Output the (X, Y) coordinate of the center of the cell containing the given text.  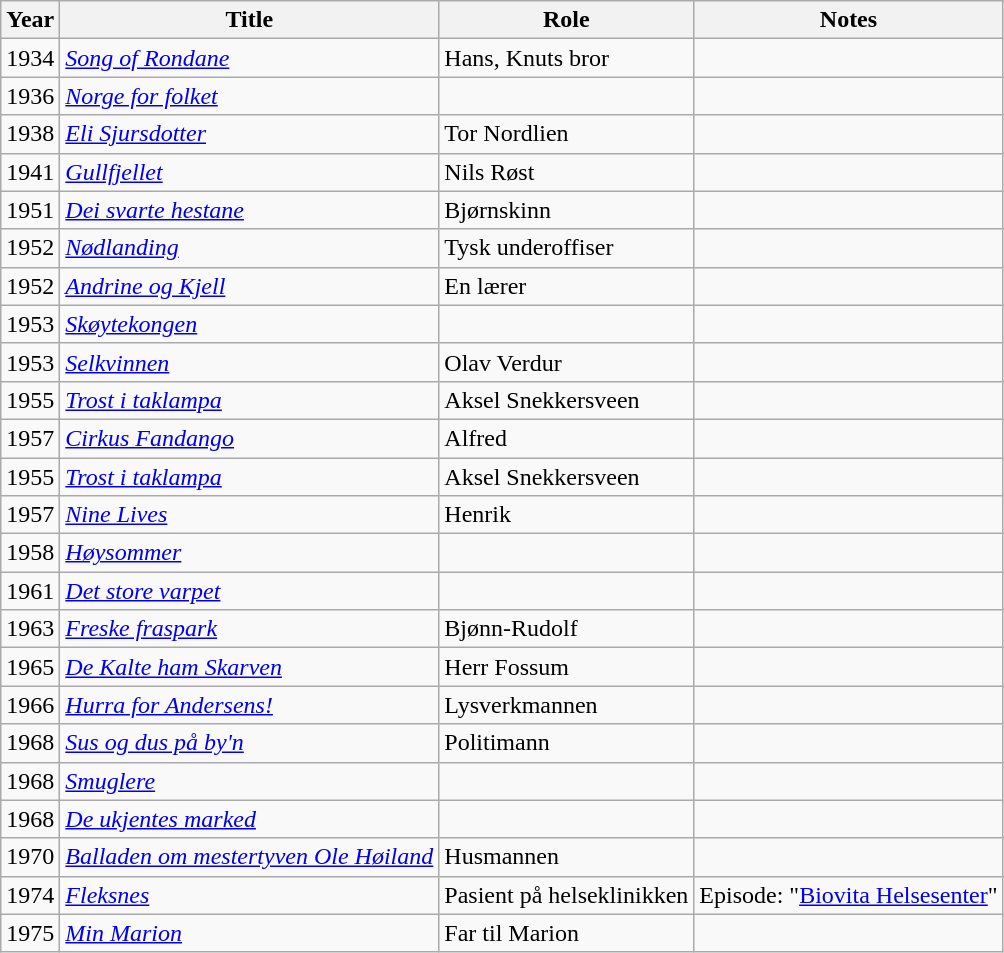
Lysverkmannen (566, 705)
Freske fraspark (250, 629)
1975 (30, 933)
Eli Sjursdotter (250, 134)
Bjørnskinn (566, 210)
1966 (30, 705)
Tysk underoffiser (566, 248)
Far til Marion (566, 933)
Olav Verdur (566, 362)
Nødlanding (250, 248)
1958 (30, 553)
1970 (30, 857)
Role (566, 20)
Balladen om mestertyven Ole Høiland (250, 857)
Cirkus Fandango (250, 438)
1936 (30, 96)
Nine Lives (250, 515)
Det store varpet (250, 591)
Fleksnes (250, 895)
Smuglere (250, 781)
Tor Nordlien (566, 134)
Sus og dus på by'n (250, 743)
1963 (30, 629)
Pasient på helseklinikken (566, 895)
Dei svarte hestane (250, 210)
1951 (30, 210)
Politimann (566, 743)
Høysommer (250, 553)
1965 (30, 667)
Gullfjellet (250, 172)
Andrine og Kjell (250, 286)
Bjønn-Rudolf (566, 629)
1938 (30, 134)
Selkvinnen (250, 362)
Nils Røst (566, 172)
Min Marion (250, 933)
1941 (30, 172)
Notes (848, 20)
Song of Rondane (250, 58)
1934 (30, 58)
Skøytekongen (250, 324)
De Kalte ham Skarven (250, 667)
De ukjentes marked (250, 819)
Norge for folket (250, 96)
1974 (30, 895)
Year (30, 20)
Henrik (566, 515)
Episode: "Biovita Helsesenter" (848, 895)
1961 (30, 591)
Title (250, 20)
Alfred (566, 438)
Hans, Knuts bror (566, 58)
Husmannen (566, 857)
Herr Fossum (566, 667)
En lærer (566, 286)
Hurra for Andersens! (250, 705)
